Pinpoint the cell where the given text exists, returning its [x, y] midpoint coordinate. 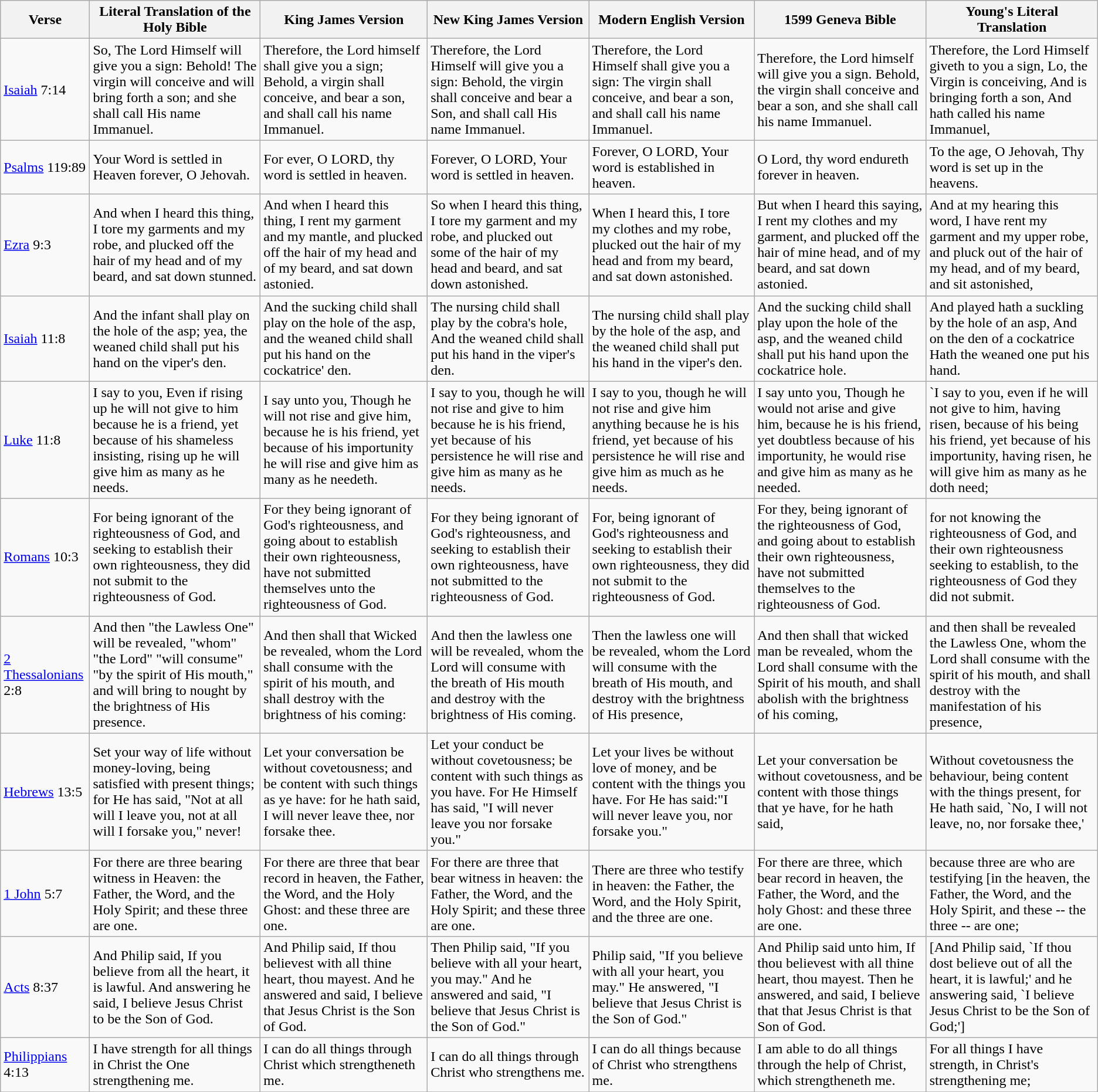
There are three who testify in heaven: the Father, the Word, and the Holy Spirit, and the three are one. [672, 893]
Forever, O LORD, Your word is settled in heaven. [508, 167]
Therefore, the Lord himself shall give you a sign; Behold, a virgin shall conceive, and bear a son, and shall call his name Immanuel. [344, 89]
For they being ignorant of God's righteousness, and seeking to establish their own righteousness, have not submitted to the righteousness of God. [508, 557]
The nursing child shall play by the cobra's hole, And the weaned child shall put his hand in the viper's den. [508, 338]
But when I heard this saying, I rent my clothes and my garment, and plucked off the hair of mine head, and of my beard, and sat down astonied. [841, 245]
Your Word is settled in Heaven forever, O Jehovah. [175, 167]
Luke 11:8 [45, 440]
Psalms 119:89 [45, 167]
Therefore, the Lord himself will give you a sign. Behold, the virgin shall conceive and bear a son, and she shall call his name Immanuel. [841, 89]
Therefore, the Lord Himself giveth to you a sign, Lo, the Virgin is conceiving, And is bringing forth a son, And hath called his name Immanuel, [1012, 89]
For all things I have strength, in Christ's strengthening me; [1012, 1064]
Let your lives be without love of money, and be content with the things you have. For He has said:"I will never leave you, nor forsake you." [672, 792]
I can do all things through Christ who strengthens me. [508, 1064]
King James Version [344, 20]
Then Philip said, "If you believe with all your heart, you may." And he answered and said, "I believe that Jesus Christ is the Son of God." [508, 986]
Philippians 4:13 [45, 1064]
[And Philip said, `If thou dost believe out of all the heart, it is lawful;' and he answering said, `I believe Jesus Christ to be the Son of God;'] [1012, 986]
Hebrews 13:5 [45, 792]
Verse [45, 20]
Modern English Version [672, 20]
Philip said, "If you believe with all your heart, you may." He answered, "I believe that Jesus Christ is the Son of God." [672, 986]
Acts 8:37 [45, 986]
For there are three bearing witness in Heaven: the Father, the Word, and the Holy Spirit; and these three are one. [175, 893]
For ever, O LORD, thy word is settled in heaven. [344, 167]
And when I heard this thing, I rent my garment and my mantle, and plucked off the hair of my head and of my beard, and sat down astonied. [344, 245]
When I heard this, I tore my clothes and my robe, plucked out the hair of my head and from my beard, and sat down astonished. [672, 245]
O Lord, thy word endureth forever in heaven. [841, 167]
The nursing child shall play by the hole of the asp, and the weaned child shall put his hand in the viper's den. [672, 338]
1 John 5:7 [45, 893]
So, The Lord Himself will give you a sign: Behold! The virgin will conceive and will bring forth a son; and she shall call His name Immanuel. [175, 89]
And then the lawless one will be revealed, whom the Lord will consume with the breath of His mouth and destroy with the brightness of His coming. [508, 674]
Therefore, the Lord Himself shall give you a sign: The virgin shall conceive, and bear a son, and shall call his name Immanuel. [672, 89]
So when I heard this thing, I tore my garment and my robe, and plucked out some of the hair of my head and beard, and sat down astonished. [508, 245]
Literal Translation of the Holy Bible [175, 20]
And when I heard this thing, I tore my garments and my robe, and plucked off the hair of my head and of my beard, and sat down stunned. [175, 245]
because three are who are testifying [in the heaven, the Father, the Word, and the Holy Spirit, and these -- the three -- are one; [1012, 893]
1599 Geneva Bible [841, 20]
Isaiah 11:8 [45, 338]
For being ignorant of the righteousness of God, and seeking to establish their own righteousness, they did not submit to the righteousness of God. [175, 557]
To the age, O Jehovah, Thy word is set up in the heavens. [1012, 167]
for not knowing the righteousness of God, and their own righteousness seeking to establish, to the righteousness of God they did not submit. [1012, 557]
And Philip said, If you believe from all the heart, it is lawful. And answering he said, I believe Jesus Christ to be the Son of God. [175, 986]
And the infant shall play on the hole of the asp; yea, the weaned child shall put his hand on the viper's den. [175, 338]
Without covetousness the behaviour, being content with the things present, for He hath said, `No, I will not leave, no, nor forsake thee,' [1012, 792]
Therefore, the Lord Himself will give you a sign: Behold, the virgin shall conceive and bear a Son, and shall call His name Immanuel. [508, 89]
Young's Literal Translation [1012, 20]
I can do all things through Christ which strengtheneth me. [344, 1064]
Forever, O LORD, Your word is established in heaven. [672, 167]
New King James Version [508, 20]
And played hath a suckling by the hole of an asp, And on the den of a cockatrice Hath the weaned one put his hand. [1012, 338]
For, being ignorant of God's righteousness and seeking to establish their own righteousness, they did not submit to the righteousness of God. [672, 557]
Romans 10:3 [45, 557]
And Philip said, If thou believest with all thine heart, thou mayest. And he answered and said, I believe that Jesus Christ is the Son of God. [344, 986]
And the sucking child shall play on the hole of the asp, and the weaned child shall put his hand on the cockatrice' den. [344, 338]
2 Thessalonians 2:8 [45, 674]
For there are three that bear record in heaven, the Father, the Word, and the Holy Ghost: and these three are one. [344, 893]
I am able to do all things through the help of Christ, which strengtheneth me. [841, 1064]
Isaiah 7:14 [45, 89]
I have strength for all things in Christ the One strengthening me. [175, 1064]
For there are three, which bear record in heaven, the Father, the Word, and the holy Ghost: and these three are one. [841, 893]
Ezra 9:3 [45, 245]
And the sucking child shall play upon the hole of the asp, and the weaned child shall put his hand upon the cockatrice hole. [841, 338]
Let your conduct be without covetousness; be content with such things as you have. For He Himself has said, "I will never leave you nor forsake you." [508, 792]
For there are three that bear witness in heaven: the Father, the Word, and the Holy Spirit; and these three are one. [508, 893]
And at my hearing this word, I have rent my garment and my upper robe, and pluck out of the hair of my head, and of my beard, and sit astonished, [1012, 245]
I can do all things because of Christ who strengthens me. [672, 1064]
Let your conversation be without covetousness, and be content with those things that ye have, for he hath said, [841, 792]
Then the lawless one will be revealed, whom the Lord will consume with the breath of His mouth, and destroy with the brightness of His presence, [672, 674]
